Return the (X, Y) coordinate for the center point of the cell that contains the specified text.  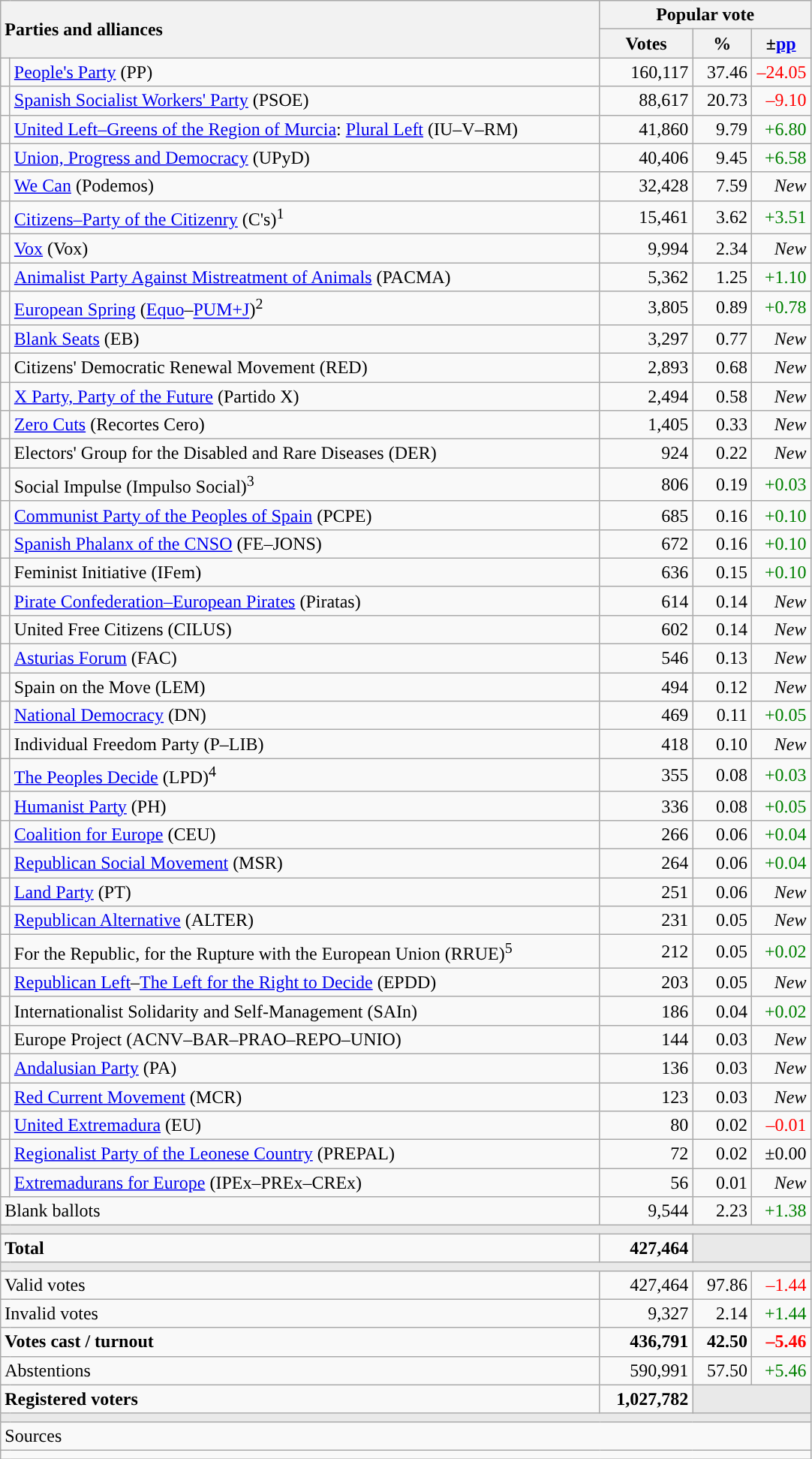
+1.38 (780, 1211)
Red Current Movement (MCR) (305, 1097)
Feminist Initiative (IFem) (305, 572)
9,544 (646, 1211)
Citizens–Party of the Citizenry (C's)1 (305, 218)
2,494 (646, 396)
806 (646, 485)
590,991 (646, 1370)
–24.05 (780, 72)
0.33 (722, 425)
3,805 (646, 308)
355 (646, 775)
+5.46 (780, 1370)
±pp (780, 44)
Spanish Phalanx of the CNSO (FE–JONS) (305, 544)
9,327 (646, 1313)
546 (646, 659)
144 (646, 1039)
136 (646, 1068)
United Extremadura (EU) (305, 1126)
41,860 (646, 129)
±0.00 (780, 1154)
Individual Freedom Party (P–LIB) (305, 744)
Parties and alliances (300, 29)
+6.80 (780, 129)
0.77 (722, 339)
672 (646, 544)
Abstentions (300, 1370)
+1.44 (780, 1313)
Valid votes (300, 1285)
Land Party (PT) (305, 892)
2.23 (722, 1211)
40,406 (646, 158)
Spanish Socialist Workers' Party (PSOE) (305, 101)
Votes cast / turnout (300, 1342)
Social Impulse (Impulso Social)3 (305, 485)
Republican Alternative (ALTER) (305, 921)
469 (646, 716)
Blank Seats (EB) (305, 339)
924 (646, 454)
We Can (Podemos) (305, 186)
Sources (405, 1436)
80 (646, 1126)
Registered voters (300, 1399)
266 (646, 834)
Europe Project (ACNV–BAR–PRAO–REPO–UNIO) (305, 1039)
2.34 (722, 249)
X Party, Party of the Future (Partido X) (305, 396)
636 (646, 572)
32,428 (646, 186)
+3.51 (780, 218)
For the Republic, for the Rupture with the European Union (RRUE)5 (305, 952)
Citizens' Democratic Renewal Movement (RED) (305, 367)
0.13 (722, 659)
3,297 (646, 339)
Republican Social Movement (MSR) (305, 864)
Regionalist Party of the Leonese Country (PREPAL) (305, 1154)
Pirate Confederation–European Pirates (Piratas) (305, 601)
Vox (Vox) (305, 249)
–5.46 (780, 1342)
212 (646, 952)
1,405 (646, 425)
Blank ballots (300, 1211)
The Peoples Decide (LPD)4 (305, 775)
0.19 (722, 485)
–0.01 (780, 1126)
1,027,782 (646, 1399)
15,461 (646, 218)
602 (646, 630)
0.89 (722, 308)
9,994 (646, 249)
97.86 (722, 1285)
5,362 (646, 277)
0.58 (722, 396)
Asturias Forum (FAC) (305, 659)
% (722, 44)
Internationalist Solidarity and Self-Management (SAIn) (305, 1011)
264 (646, 864)
+0.78 (780, 308)
7.59 (722, 186)
57.50 (722, 1370)
–9.10 (780, 101)
Extremadurans for Europe (IPEx–PREx–CREx) (305, 1183)
Total (300, 1248)
0.11 (722, 716)
9.79 (722, 129)
National Democracy (DN) (305, 716)
Popular vote (705, 15)
436,791 (646, 1342)
20.73 (722, 101)
251 (646, 892)
418 (646, 744)
186 (646, 1011)
European Spring (Equo–PUM+J)2 (305, 308)
0.01 (722, 1183)
United Left–Greens of the Region of Murcia: Plural Left (IU–V–RM) (305, 129)
123 (646, 1097)
72 (646, 1154)
203 (646, 982)
People's Party (PP) (305, 72)
0.22 (722, 454)
42.50 (722, 1342)
2,893 (646, 367)
2.14 (722, 1313)
614 (646, 601)
9.45 (722, 158)
Electors' Group for the Disabled and Rare Diseases (DER) (305, 454)
685 (646, 515)
Andalusian Party (PA) (305, 1068)
Zero Cuts (Recortes Cero) (305, 425)
Invalid votes (300, 1313)
Humanist Party (PH) (305, 806)
0.12 (722, 687)
0.68 (722, 367)
336 (646, 806)
494 (646, 687)
–1.44 (780, 1285)
37.46 (722, 72)
Spain on the Move (LEM) (305, 687)
Animalist Party Against Mistreatment of Animals (PACMA) (305, 277)
Union, Progress and Democracy (UPyD) (305, 158)
231 (646, 921)
Coalition for Europe (CEU) (305, 834)
0.10 (722, 744)
56 (646, 1183)
88,617 (646, 101)
1.25 (722, 277)
+6.58 (780, 158)
Votes (646, 44)
United Free Citizens (CILUS) (305, 630)
3.62 (722, 218)
Republican Left–The Left for the Right to Decide (EPDD) (305, 982)
160,117 (646, 72)
0.04 (722, 1011)
+1.10 (780, 277)
0.15 (722, 572)
Communist Party of the Peoples of Spain (PCPE) (305, 515)
